Extract the (x, y) coordinate from the center of the cell holding the provided text.  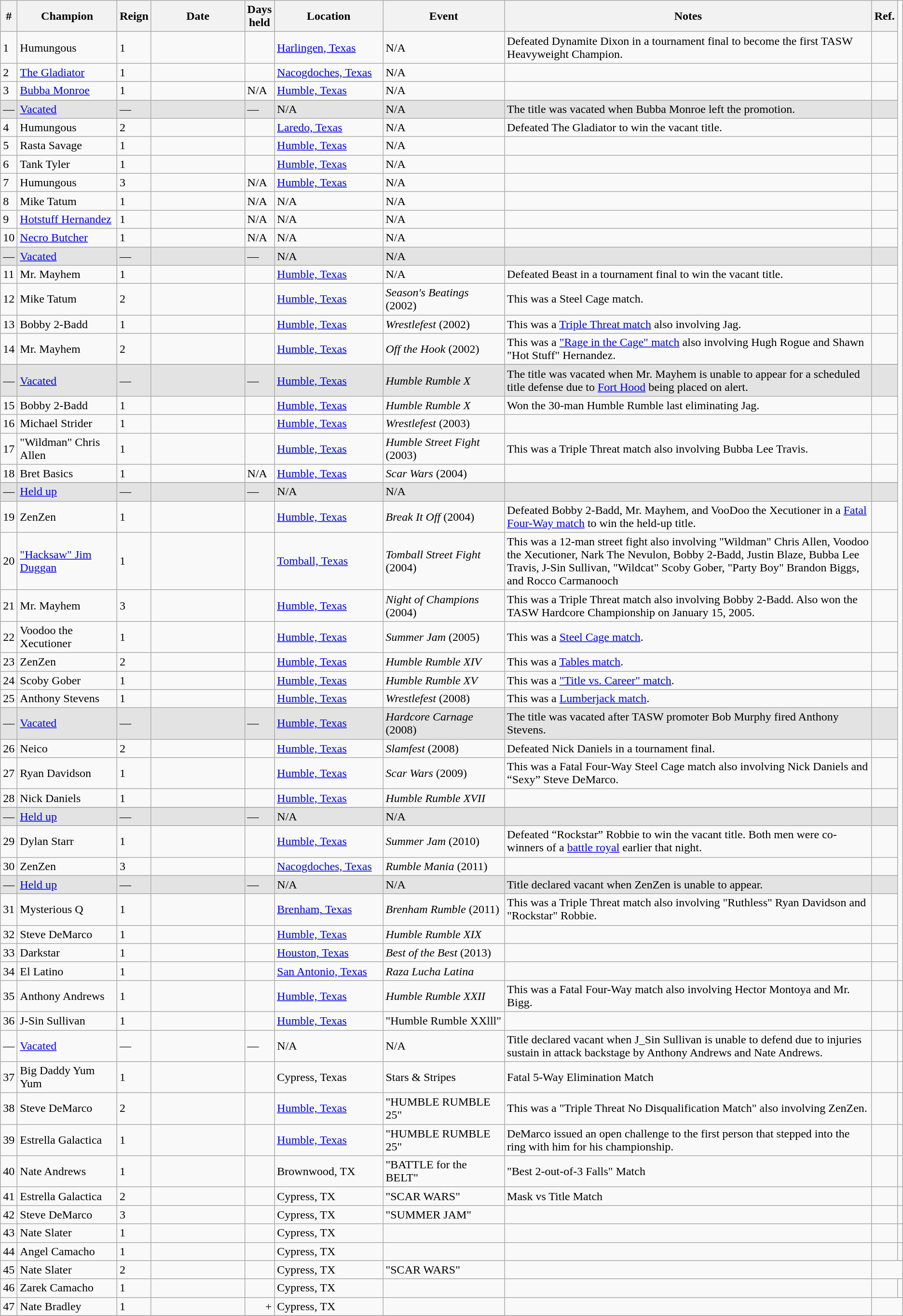
Humble Rumble XXII (444, 996)
Date (198, 16)
31 (9, 909)
Wrestlefest (2002) (444, 324)
6 (9, 164)
The Gladiator (68, 72)
This was a Fatal Four-Way match also involving Hector Montoya and Mr. Bigg. (688, 996)
9 (9, 219)
Humble Rumble XIX (444, 934)
8 (9, 201)
Location (329, 16)
Champion (68, 16)
Hardcore Carnage (2008) (444, 724)
Summer Jam (2005) (444, 637)
47 (9, 1306)
Bubba Monroe (68, 91)
Wrestlefest (2008) (444, 699)
Title declared vacant when ZenZen is unable to appear. (688, 885)
18 (9, 473)
10 (9, 237)
34 (9, 971)
Neico (68, 748)
42 (9, 1215)
Ref. (885, 16)
26 (9, 748)
Laredo, Texas (329, 127)
Humble Rumble XVII (444, 798)
This was a "Rage in the Cage" match also involving Hugh Rogue and Shawn "Hot Stuff" Hernandez. (688, 349)
7 (9, 182)
23 (9, 662)
37 (9, 1077)
35 (9, 996)
Fatal 5-Way Elimination Match (688, 1077)
Raza Lucha Latina (444, 971)
22 (9, 637)
Tank Tyler (68, 164)
El Latino (68, 971)
40 (9, 1172)
Defeated Dynamite Dixon in a tournament final to become the first TASW Heavyweight Champion. (688, 47)
This was a Lumberjack match. (688, 699)
Defeated The Gladiator to win the vacant title. (688, 127)
19 (9, 516)
Title declared vacant when J_Sin Sullivan is unable to defend due to injuries sustain in attack backstage by Anthony Andrews and Nate Andrews. (688, 1045)
Voodoo the Xecutioner (68, 637)
Brenham, Texas (329, 909)
13 (9, 324)
This was a Triple Threat match also involving Bubba Lee Travis. (688, 449)
Rumble Mania (2011) (444, 866)
Houston, Texas (329, 953)
Tomball Street Fight (2004) (444, 561)
Off the Hook (2002) (444, 349)
"Best 2-out-of-3 Falls" Match (688, 1172)
Defeated Bobby 2-Badd, Mr. Mayhem, and VooDoo the Xecutioner in a Fatal Four-Way match to win the held-up title. (688, 516)
Dylan Starr (68, 842)
Anthony Andrews (68, 996)
Season's Beatings (2002) (444, 299)
Ryan Davidson (68, 773)
Harlingen, Texas (329, 47)
Scoby Gober (68, 680)
44 (9, 1251)
The title was vacated when Bubba Monroe left the promotion. (688, 109)
"SUMMER JAM" (444, 1215)
This was a Tables match. (688, 662)
This was a Triple Threat match also involving "Ruthless" Ryan Davidson and "Rockstar" Robbie. (688, 909)
Mask vs Title Match (688, 1196)
Darkstar (68, 953)
+ (260, 1306)
29 (9, 842)
Scar Wars (2004) (444, 473)
The title was vacated when Mr. Mayhem is unable to appear for a scheduled title defense due to Fort Hood being placed on alert. (688, 380)
Humble Street Fight (2003) (444, 449)
Zarek Camacho (68, 1288)
45 (9, 1270)
4 (9, 127)
24 (9, 680)
27 (9, 773)
38 (9, 1109)
Brenham Rumble (2011) (444, 909)
Days held (260, 16)
39 (9, 1140)
Wrestlefest (2003) (444, 424)
15 (9, 405)
Break It Off (2004) (444, 516)
Summer Jam (2010) (444, 842)
20 (9, 561)
"BATTLE for the BELT" (444, 1172)
Tomball, Texas (329, 561)
This was a Triple Threat match also involving Jag. (688, 324)
This was a "Title vs. Career" match. (688, 680)
Event (444, 16)
Nick Daniels (68, 798)
Night of Champions (2004) (444, 605)
41 (9, 1196)
Nate Bradley (68, 1306)
DeMarco issued an open challenge to the first person that stepped into the ring with him for his championship. (688, 1140)
Bret Basics (68, 473)
21 (9, 605)
Notes (688, 16)
This was a Triple Threat match also involving Bobby 2-Badd. Also won the TASW Hardcore Championship on January 15, 2005. (688, 605)
Hotstuff Hernandez (68, 219)
5 (9, 146)
Angel Camacho (68, 1251)
33 (9, 953)
San Antonio, Texas (329, 971)
Stars & Stripes (444, 1077)
J-Sin Sullivan (68, 1021)
Cypress, Texas (329, 1077)
Brownwood, TX (329, 1172)
Best of the Best (2013) (444, 953)
The title was vacated after TASW promoter Bob Murphy fired Anthony Stevens. (688, 724)
Nate Andrews (68, 1172)
25 (9, 699)
Slamfest (2008) (444, 748)
32 (9, 934)
"Hacksaw" Jim Duggan (68, 561)
Mysterious Q (68, 909)
Rasta Savage (68, 146)
Defeated Nick Daniels in a tournament final. (688, 748)
46 (9, 1288)
Humble Rumble XV (444, 680)
16 (9, 424)
Anthony Stevens (68, 699)
Humble Rumble XIV (444, 662)
Defeated “Rockstar” Robbie to win the vacant title. Both men were co-winners of a battle royal earlier that night. (688, 842)
43 (9, 1233)
17 (9, 449)
Defeated Beast in a tournament final to win the vacant title. (688, 275)
36 (9, 1021)
Michael Strider (68, 424)
Won the 30-man Humble Rumble last eliminating Jag. (688, 405)
This was a "Triple Threat No Disqualification Match" also involving ZenZen. (688, 1109)
11 (9, 275)
"Wildman" Chris Allen (68, 449)
28 (9, 798)
"Humble Rumble XXlll" (444, 1021)
14 (9, 349)
Scar Wars (2009) (444, 773)
Reign (134, 16)
Big Daddy Yum Yum (68, 1077)
This was a Fatal Four-Way Steel Cage match also involving Nick Daniels and “Sexy” Steve DeMarco. (688, 773)
12 (9, 299)
# (9, 16)
30 (9, 866)
Necro Butcher (68, 237)
